For the text-containing cell, return its midpoint in (X, Y) coordinate format. 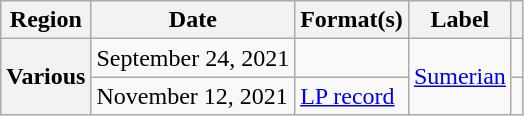
Format(s) (352, 20)
Label (460, 20)
Region (46, 20)
Various (46, 77)
September 24, 2021 (193, 58)
LP record (352, 96)
Date (193, 20)
November 12, 2021 (193, 96)
Sumerian (460, 77)
